Determine the (X, Y) coordinate at the center of the cell enclosing the given text.  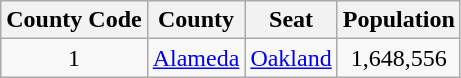
County (196, 20)
1 (74, 58)
1,648,556 (398, 58)
County Code (74, 20)
Population (398, 20)
Oakland (291, 58)
Alameda (196, 58)
Seat (291, 20)
